Return (X, Y) of the center of cell containing provided text 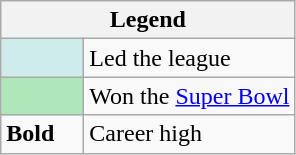
Led the league (190, 58)
Career high (190, 134)
Legend (148, 20)
Won the Super Bowl (190, 96)
Bold (42, 134)
